Determine the [X, Y] coordinate at the center of the cell enclosing the given text.  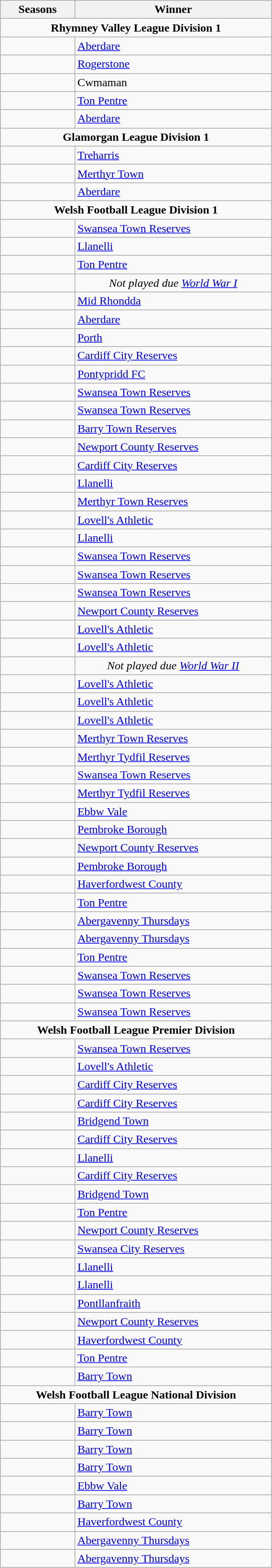
Pontllanfraith [173, 1303]
Pontypridd FC [173, 374]
Seasons [38, 10]
Porth [173, 338]
Welsh Football League Premier Division [136, 1030]
Swansea City Reserves [173, 1249]
Welsh Football League Division 1 [136, 210]
Winner [173, 10]
Not played due World War II [173, 666]
Mid Rhondda [173, 301]
Rogerstone [173, 64]
Cwmaman [173, 82]
Glamorgan League Division 1 [136, 137]
Merthyr Town [173, 173]
Welsh Football League National Division [136, 1395]
Not played due World War I [173, 283]
Rhymney Valley League Division 1 [136, 28]
Treharris [173, 155]
Barry Town Reserves [173, 429]
